For the text-containing cell, return its midpoint in (x, y) coordinate format. 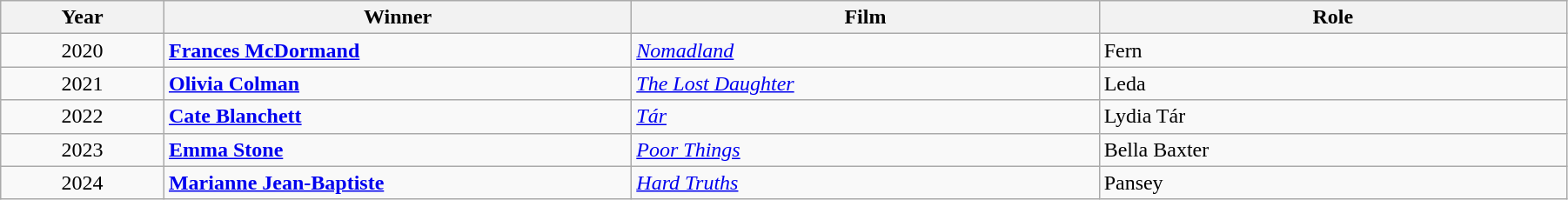
Emma Stone (397, 150)
Year (83, 17)
Tár (865, 117)
Lydia Tár (1333, 117)
Nomadland (865, 50)
Pansey (1333, 183)
2024 (83, 183)
Marianne Jean-Baptiste (397, 183)
Olivia Colman (397, 83)
The Lost Daughter (865, 83)
2022 (83, 117)
Fern (1333, 50)
Leda (1333, 83)
Cate Blanchett (397, 117)
Hard Truths (865, 183)
2023 (83, 150)
2021 (83, 83)
Bella Baxter (1333, 150)
Winner (397, 17)
Role (1333, 17)
Film (865, 17)
Poor Things (865, 150)
Frances McDormand (397, 50)
2020 (83, 50)
